Search for the cell housing the specified text and yield its (x, y) center coordinate. 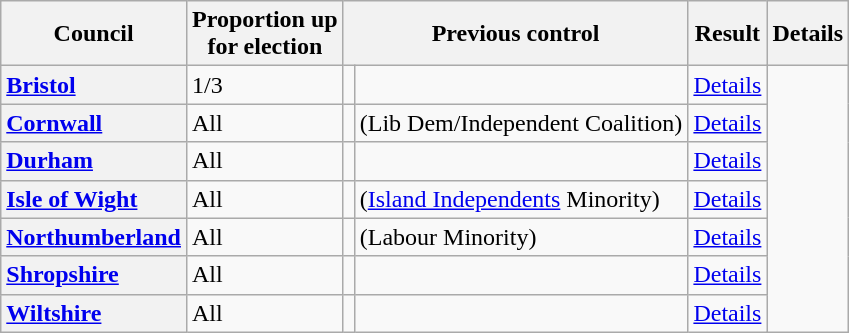
Council (94, 34)
(Lib Dem/Independent Coalition) (521, 123)
(Island Independents Minority) (521, 199)
Cornwall (94, 123)
Durham (94, 161)
Previous control (516, 34)
(Labour Minority) (521, 237)
Bristol (94, 85)
Isle of Wight (94, 199)
Result (728, 34)
1/3 (264, 85)
Wiltshire (94, 313)
Proportion upfor election (264, 34)
Northumberland (94, 237)
Shropshire (94, 275)
